For the text-containing cell, return its midpoint in (x, y) coordinate format. 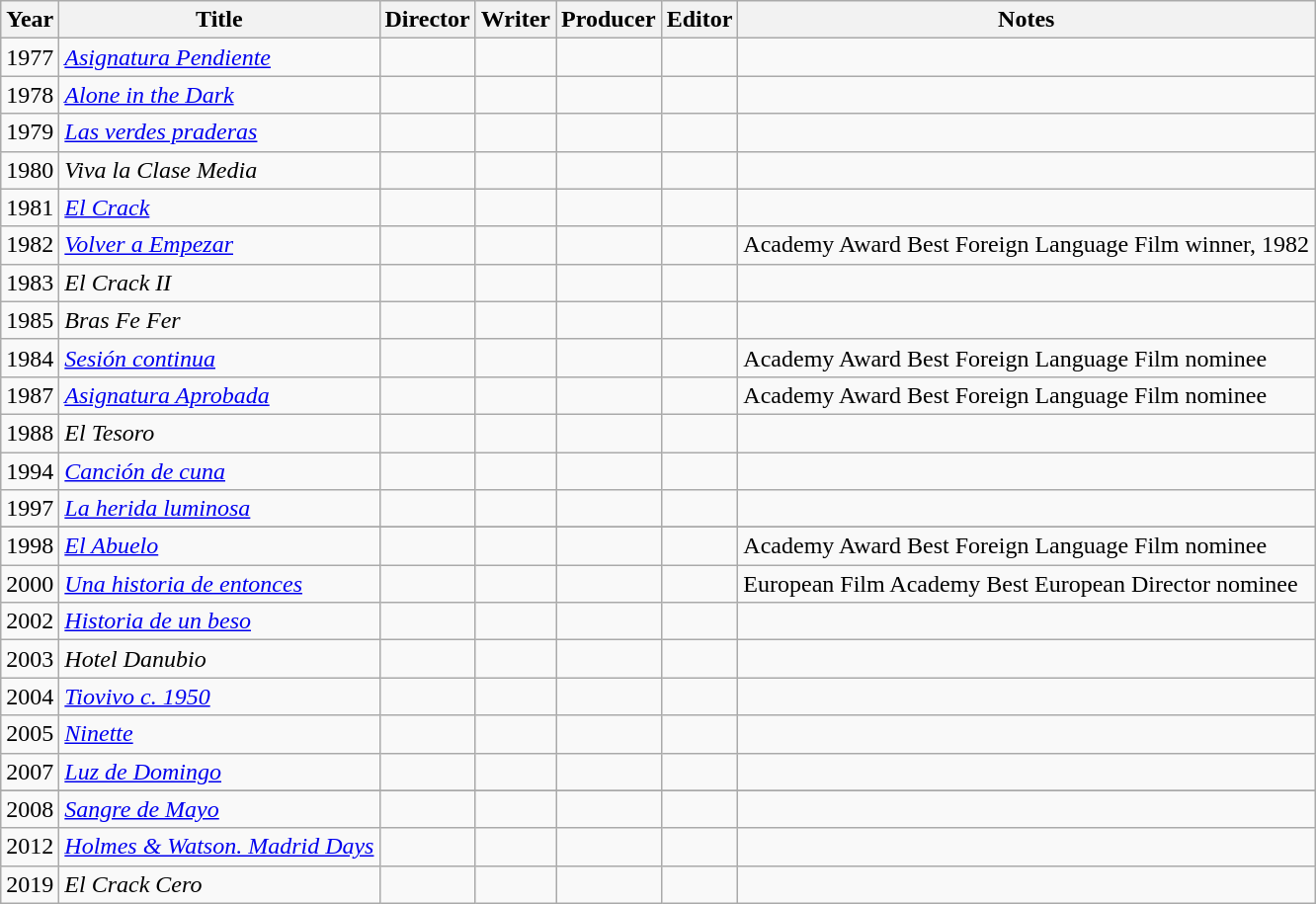
1981 (30, 207)
1998 (30, 546)
Las verdes praderas (219, 132)
1979 (30, 132)
Year (30, 20)
Canción de cuna (219, 471)
Hotel Danubio (219, 659)
2008 (30, 809)
El Crack II (219, 283)
2000 (30, 584)
Notes (1027, 20)
Director (427, 20)
Editor (699, 20)
Asignatura Aprobada (219, 395)
El Crack Cero (219, 884)
Academy Award Best Foreign Language Film winner, 1982 (1027, 245)
2007 (30, 772)
Ninette (219, 734)
Tiovivo c. 1950 (219, 697)
1997 (30, 509)
1978 (30, 95)
Sesión continua (219, 358)
El Abuelo (219, 546)
Luz de Domingo (219, 772)
La herida luminosa (219, 509)
Alone in the Dark (219, 95)
Historia de un beso (219, 621)
Viva la Clase Media (219, 170)
European Film Academy Best European Director nominee (1027, 584)
El Tesoro (219, 433)
Volver a Empezar (219, 245)
2019 (30, 884)
2004 (30, 697)
Title (219, 20)
1984 (30, 358)
1985 (30, 320)
Holmes & Watson. Madrid Days (219, 847)
Writer (516, 20)
Producer (609, 20)
1987 (30, 395)
Asignatura Pendiente (219, 57)
Una historia de entonces (219, 584)
2005 (30, 734)
1977 (30, 57)
1980 (30, 170)
Bras Fe Fer (219, 320)
1994 (30, 471)
2003 (30, 659)
2002 (30, 621)
Sangre de Mayo (219, 809)
1988 (30, 433)
1982 (30, 245)
1983 (30, 283)
El Crack (219, 207)
2012 (30, 847)
